From the cell containing the given text, extract its center point as [X, Y] coordinate. 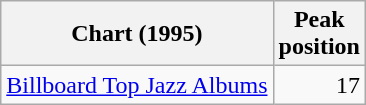
Billboard Top Jazz Albums [137, 85]
Peakposition [319, 34]
Chart (1995) [137, 34]
17 [319, 85]
